From the cell containing the given text, extract its center point as [X, Y] coordinate. 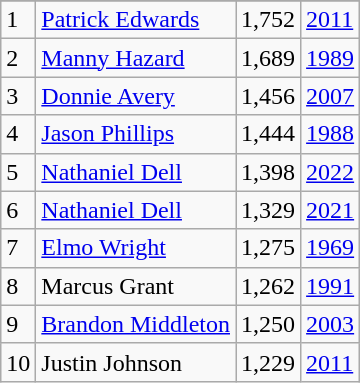
10 [18, 362]
7 [18, 248]
9 [18, 324]
1989 [330, 58]
6 [18, 210]
1,752 [268, 20]
1,456 [268, 96]
1,444 [268, 134]
2 [18, 58]
3 [18, 96]
1,262 [268, 286]
Brandon Middleton [136, 324]
Justin Johnson [136, 362]
1988 [330, 134]
1991 [330, 286]
Elmo Wright [136, 248]
Marcus Grant [136, 286]
1,229 [268, 362]
1,329 [268, 210]
1,250 [268, 324]
8 [18, 286]
Jason Phillips [136, 134]
2021 [330, 210]
2003 [330, 324]
1969 [330, 248]
5 [18, 172]
1,689 [268, 58]
1,275 [268, 248]
1,398 [268, 172]
2007 [330, 96]
Donnie Avery [136, 96]
Patrick Edwards [136, 20]
2022 [330, 172]
1 [18, 20]
Manny Hazard [136, 58]
4 [18, 134]
